Detect which cell encompasses the target text, then output its [X, Y] center coordinate. 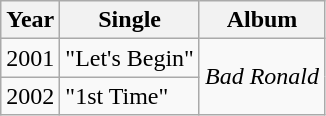
2001 [30, 58]
"Let's Begin" [130, 58]
Bad Ronald [262, 77]
Single [130, 20]
Album [262, 20]
2002 [30, 96]
Year [30, 20]
"1st Time" [130, 96]
